From the cell containing the given text, extract its center point as (X, Y) coordinate. 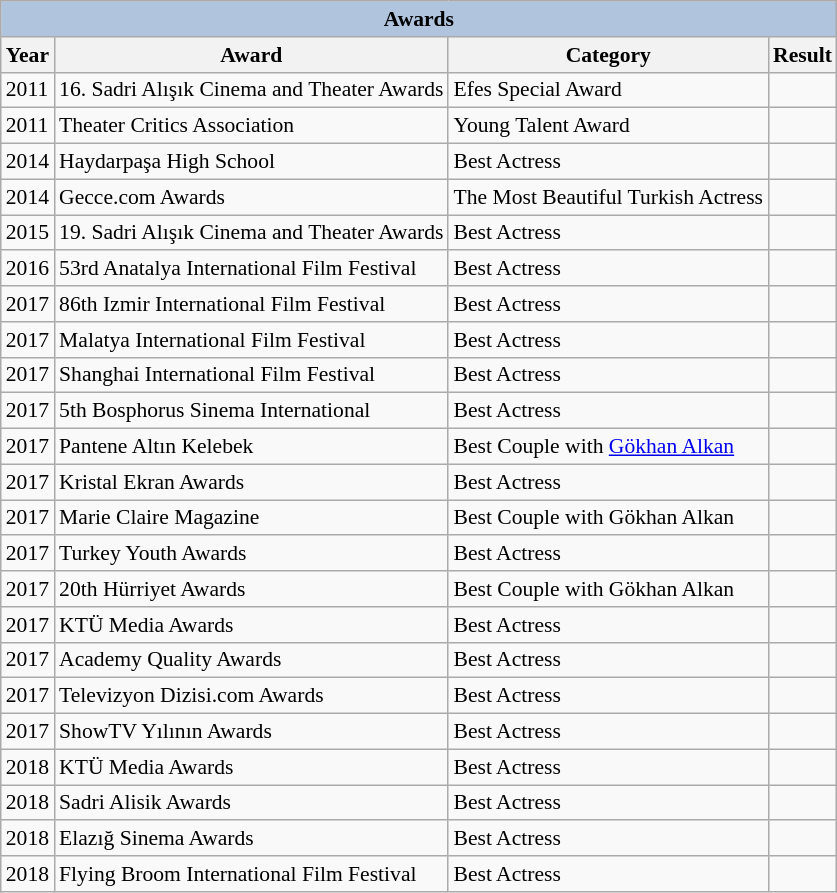
Shanghai International Film Festival (251, 375)
Theater Critics Association (251, 126)
The Most Beautiful Turkish Actress (608, 197)
86th Izmir International Film Festival (251, 304)
Academy Quality Awards (251, 660)
5th Bosphorus Sinema International (251, 411)
Category (608, 55)
Pantene Altın Kelebek (251, 447)
Year (28, 55)
ShowTV Yılının Awards (251, 732)
53rd Anatalya International Film Festival (251, 269)
Result (802, 55)
Turkey Youth Awards (251, 554)
Malatya International Film Festival (251, 340)
Flying Broom International Film Festival (251, 874)
Sadri Alisik Awards (251, 803)
Award (251, 55)
Kristal Ekran Awards (251, 482)
Haydarpaşa High School (251, 162)
19. Sadri Alışık Cinema and Theater Awards (251, 233)
Awards (419, 19)
Efes Special Award (608, 90)
16. Sadri Alışık Cinema and Theater Awards (251, 90)
2016 (28, 269)
Marie Claire Magazine (251, 518)
Young Talent Award (608, 126)
Elazığ Sinema Awards (251, 839)
Gecce.com Awards (251, 197)
Televizyon Dizisi.com Awards (251, 696)
20th Hürriyet Awards (251, 589)
2015 (28, 233)
